Return the [x, y] coordinate for the center point of the cell that contains the specified text.  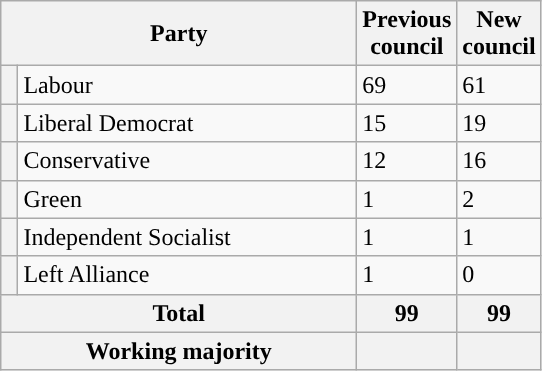
12 [407, 161]
69 [407, 85]
New council [499, 34]
Liberal Democrat [188, 123]
Left Alliance [188, 275]
61 [499, 85]
16 [499, 161]
19 [499, 123]
Working majority [179, 351]
Total [179, 313]
0 [499, 275]
15 [407, 123]
Independent Socialist [188, 237]
Labour [188, 85]
Green [188, 199]
Party [179, 34]
Previous council [407, 34]
2 [499, 199]
Conservative [188, 161]
